Return the [X, Y] coordinate for the center point of the cell that contains the specified text.  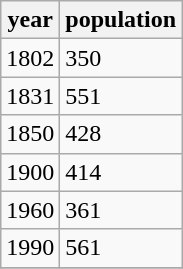
361 [121, 210]
350 [121, 58]
1831 [30, 96]
year [30, 20]
561 [121, 248]
414 [121, 172]
population [121, 20]
551 [121, 96]
428 [121, 134]
1900 [30, 172]
1802 [30, 58]
1990 [30, 248]
1960 [30, 210]
1850 [30, 134]
